Scan for the cell matching the given text and deliver its (x, y) coordinate at center. 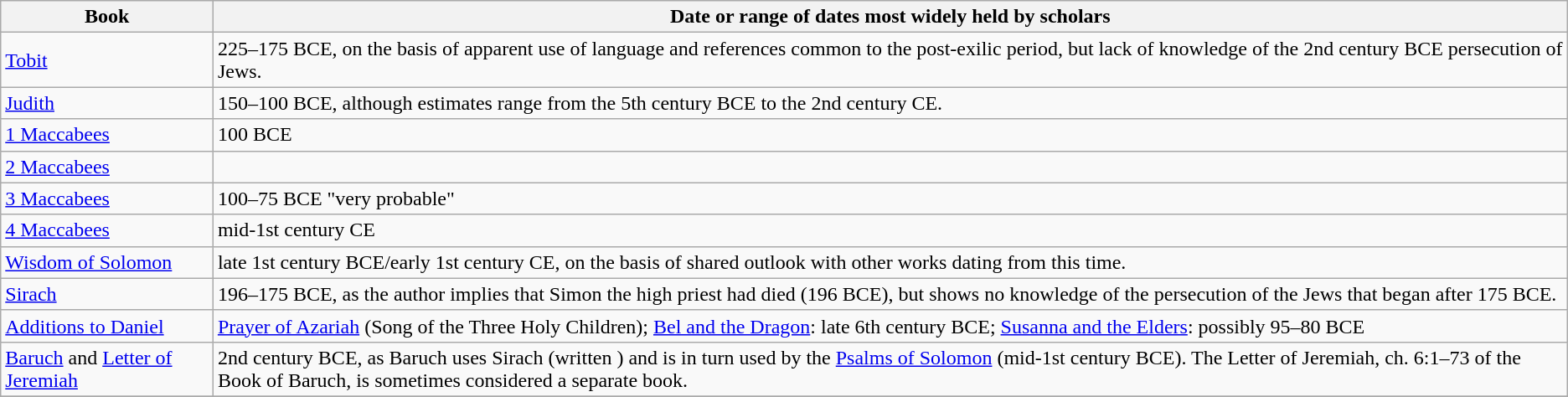
Wisdom of Solomon (107, 262)
150–100 BCE, although estimates range from the 5th century BCE to the 2nd century CE. (890, 103)
Baruch and Letter of Jeremiah (107, 369)
Additions to Daniel (107, 326)
Tobit (107, 60)
Prayer of Azariah (Song of the Three Holy Children); Bel and the Dragon: late 6th century BCE; Susanna and the Elders: possibly 95–80 BCE (890, 326)
Judith (107, 103)
1 Maccabees (107, 135)
100–75 BCE "very probable" (890, 198)
3 Maccabees (107, 198)
mid-1st century CE (890, 230)
4 Maccabees (107, 230)
late 1st century BCE/early 1st century CE, on the basis of shared outlook with other works dating from this time. (890, 262)
Sirach (107, 294)
2 Maccabees (107, 167)
Book (107, 17)
Date or range of dates most widely held by scholars (890, 17)
100 BCE (890, 135)
